Search for the cell housing the specified text and yield its (X, Y) center coordinate. 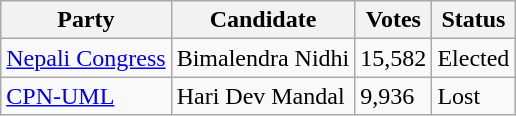
9,936 (394, 96)
Nepali Congress (86, 58)
Lost (474, 96)
Votes (394, 20)
Elected (474, 58)
Bimalendra Nidhi (263, 58)
Party (86, 20)
CPN-UML (86, 96)
Status (474, 20)
Hari Dev Mandal (263, 96)
Candidate (263, 20)
15,582 (394, 58)
